Determine the [x, y] coordinate at the center of the cell enclosing the given text.  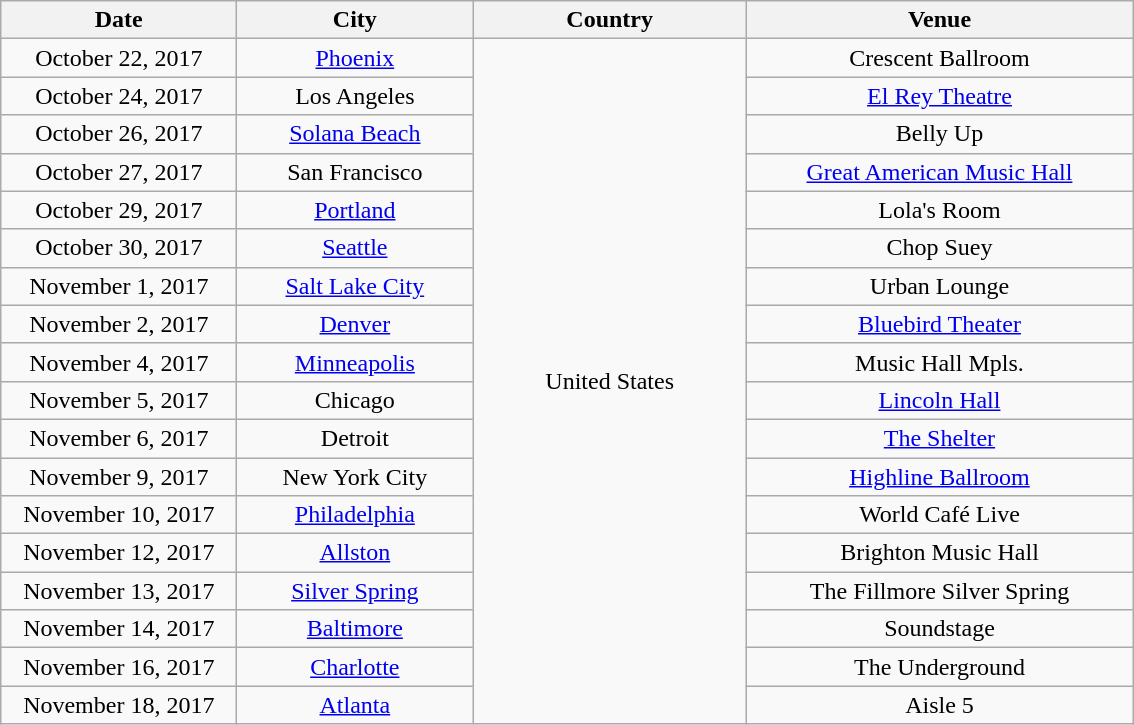
October 26, 2017 [119, 134]
Denver [355, 324]
Allston [355, 553]
Music Hall Mpls. [939, 362]
New York City [355, 477]
Detroit [355, 438]
Minneapolis [355, 362]
The Shelter [939, 438]
Los Angeles [355, 96]
Highline Ballroom [939, 477]
Philadelphia [355, 515]
Lincoln Hall [939, 400]
San Francisco [355, 172]
November 16, 2017 [119, 667]
Charlotte [355, 667]
The Fillmore Silver Spring [939, 591]
November 1, 2017 [119, 286]
United States [610, 382]
October 30, 2017 [119, 248]
Aisle 5 [939, 705]
Crescent Ballroom [939, 58]
October 24, 2017 [119, 96]
November 10, 2017 [119, 515]
October 29, 2017 [119, 210]
Country [610, 20]
November 9, 2017 [119, 477]
Solana Beach [355, 134]
October 27, 2017 [119, 172]
November 13, 2017 [119, 591]
Seattle [355, 248]
Urban Lounge [939, 286]
Chop Suey [939, 248]
El Rey Theatre [939, 96]
Brighton Music Hall [939, 553]
Great American Music Hall [939, 172]
City [355, 20]
Atlanta [355, 705]
Salt Lake City [355, 286]
Belly Up [939, 134]
Lola's Room [939, 210]
November 18, 2017 [119, 705]
Baltimore [355, 629]
Silver Spring [355, 591]
World Café Live [939, 515]
The Underground [939, 667]
Phoenix [355, 58]
Chicago [355, 400]
Venue [939, 20]
Portland [355, 210]
November 6, 2017 [119, 438]
Date [119, 20]
November 5, 2017 [119, 400]
Soundstage [939, 629]
November 4, 2017 [119, 362]
November 14, 2017 [119, 629]
Bluebird Theater [939, 324]
October 22, 2017 [119, 58]
November 2, 2017 [119, 324]
November 12, 2017 [119, 553]
